Determine the [x, y] coordinate at the center of the cell enclosing the given text.  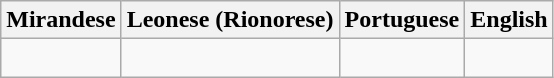
Mirandese [61, 20]
English [509, 20]
Portuguese [402, 20]
Leonese (Rionorese) [230, 20]
